From the cell containing the given text, extract its center point as (X, Y) coordinate. 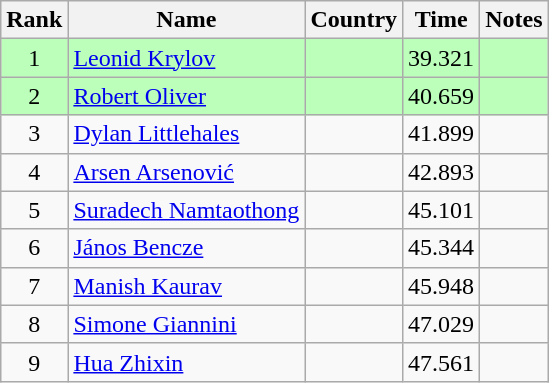
Arsen Arsenović (186, 172)
5 (34, 210)
45.344 (442, 248)
47.561 (442, 362)
9 (34, 362)
Name (186, 20)
47.029 (442, 324)
4 (34, 172)
8 (34, 324)
45.101 (442, 210)
6 (34, 248)
Simone Giannini (186, 324)
39.321 (442, 58)
Country (354, 20)
45.948 (442, 286)
Robert Oliver (186, 96)
Notes (514, 20)
Dylan Littlehales (186, 134)
2 (34, 96)
János Bencze (186, 248)
Time (442, 20)
3 (34, 134)
Rank (34, 20)
7 (34, 286)
Manish Kaurav (186, 286)
41.899 (442, 134)
1 (34, 58)
40.659 (442, 96)
Hua Zhixin (186, 362)
Leonid Krylov (186, 58)
Suradech Namtaothong (186, 210)
42.893 (442, 172)
